From the cell containing the given text, extract its center point as (x, y) coordinate. 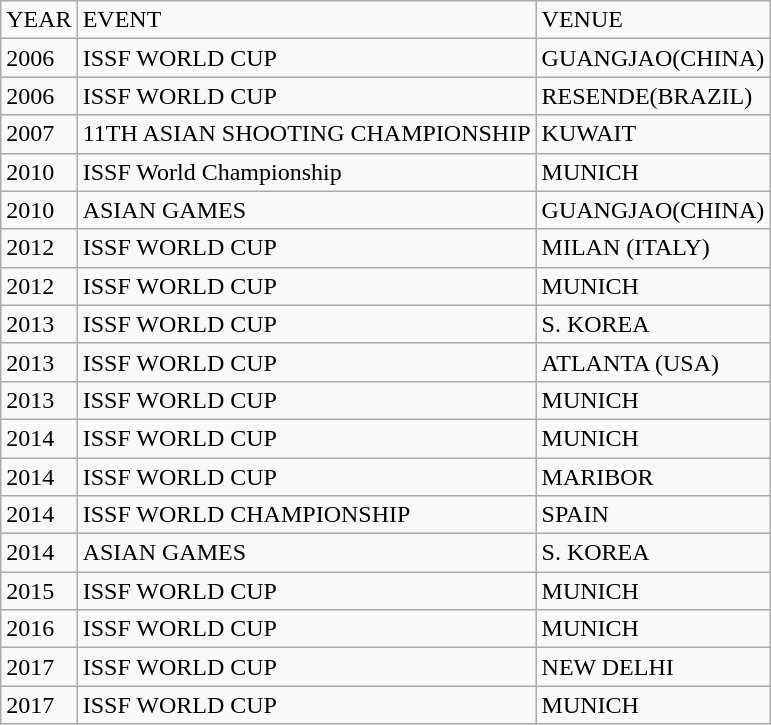
2015 (39, 591)
RESENDE(BRAZIL) (653, 96)
2007 (39, 134)
YEAR (39, 20)
2016 (39, 629)
ISSF World Championship (306, 172)
11TH ASIAN SHOOTING CHAMPIONSHIP (306, 134)
MILAN (ITALY) (653, 248)
VENUE (653, 20)
MARIBOR (653, 477)
ATLANTA (USA) (653, 362)
NEW DELHI (653, 667)
ISSF WORLD CHAMPIONSHIP (306, 515)
EVENT (306, 20)
KUWAIT (653, 134)
SPAIN (653, 515)
